Search for the cell housing the specified text and yield its [x, y] center coordinate. 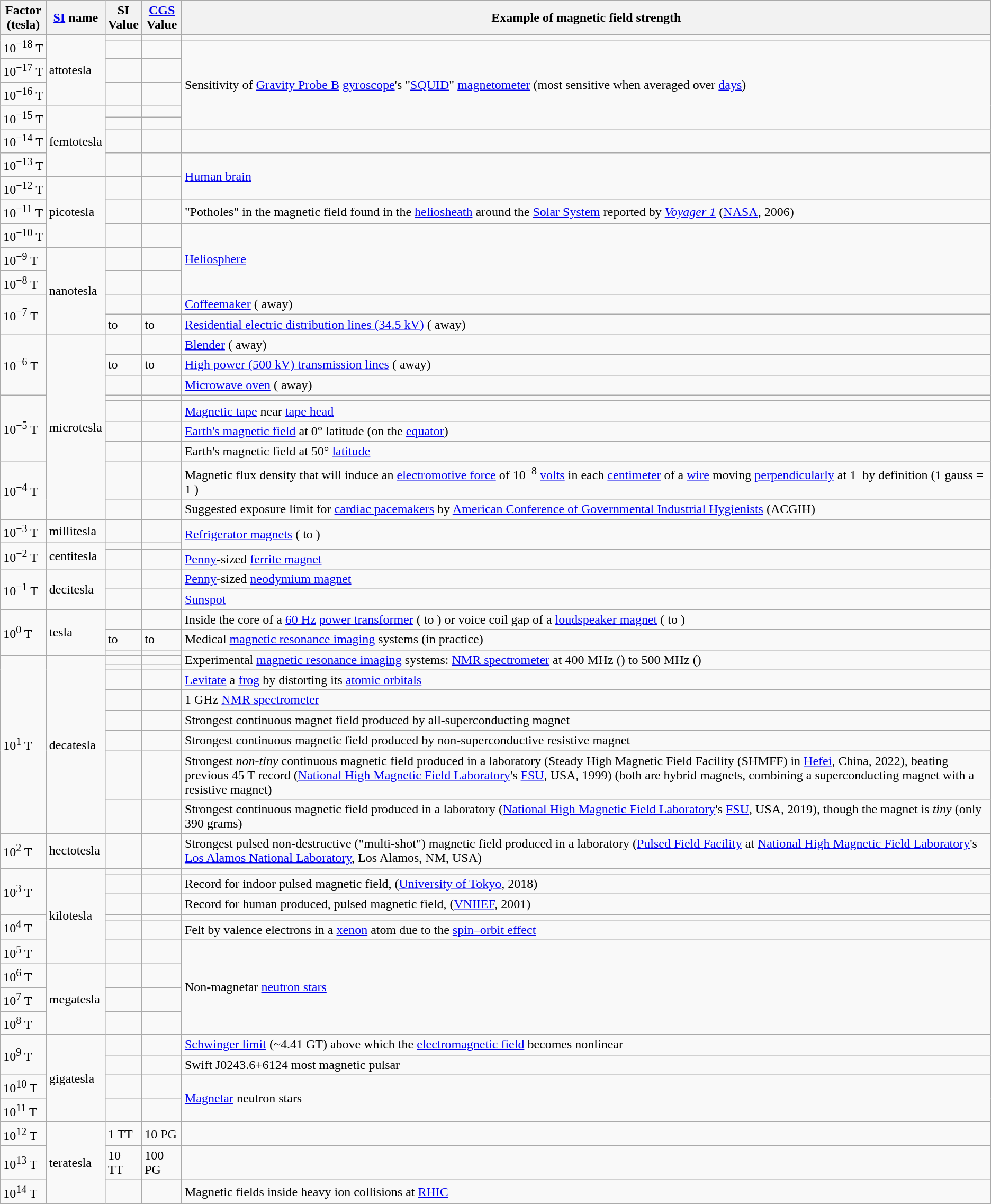
104 T [23, 928]
Penny-sized neodymium magnet [586, 579]
Magnetic fields inside heavy ion collisions at RHIC [586, 1192]
Heliosphere [586, 259]
Record for human produced, pulsed magnetic field, (VNIIEF, 2001) [586, 904]
picotesla [75, 212]
Earth's magnetic field at 0° latitude (on the equator) [586, 431]
Inside the core of a 60 Hz power transformer ( to ) or voice coil gap of a loudspeaker magnet ( to ) [586, 619]
CGSValue [162, 18]
10−17 T [23, 70]
millitesla [75, 532]
Non-magnetar neutron stars [586, 987]
10−18 T [23, 47]
Schwinger limit (~4.41 GT) above which the electromagnetic field becomes nonlinear [586, 1045]
10−13 T [23, 165]
Coffeemaker ( away) [586, 304]
microtesla [75, 427]
10−14 T [23, 141]
100 PG [162, 1163]
Suggested exposure limit for cardiac pacemakers by American Conference of Governmental Industrial Hygienists (ACGIH) [586, 509]
High power (500 kV) transmission lines ( away) [586, 365]
centitesla [75, 556]
10 TT [123, 1163]
10−16 T [23, 94]
10−8 T [23, 283]
Magnetar neutron stars [586, 1098]
Blender ( away) [586, 345]
kilotesla [75, 916]
teratesla [75, 1163]
106 T [23, 975]
10−6 T [23, 365]
Human brain [586, 177]
attotesla [75, 70]
103 T [23, 892]
Felt by valence electrons in a xenon atom due to the spin–orbit effect [586, 930]
Earth's magnetic field at 50° latitude [586, 451]
1014 T [23, 1192]
hectotesla [75, 850]
Example of magnetic field strength [586, 18]
decatesla [75, 744]
Strongest continuous magnetic field produced by non-superconductive resistive magnet [586, 740]
SIValue [123, 18]
10−7 T [23, 315]
105 T [23, 952]
Medical magnetic resonance imaging systems (in practice) [586, 640]
Record for indoor pulsed magnetic field, (University of Tokyo, 2018) [586, 884]
109 T [23, 1055]
tesla [75, 632]
107 T [23, 1000]
Penny-sized ferrite magnet [586, 559]
10−2 T [23, 556]
Magnetic tape near tape head [586, 411]
decitesla [75, 589]
megatesla [75, 999]
1013 T [23, 1163]
SI name [75, 18]
nanotesla [75, 291]
10−4 T [23, 490]
10 PG [162, 1134]
10−3 T [23, 532]
Refrigerator magnets ( to ) [586, 534]
10−10 T [23, 235]
Experimental magnetic resonance imaging systems: NMR spectrometer at 400 MHz () to 500 MHz () [586, 660]
Factor(tesla) [23, 18]
101 T [23, 744]
1011 T [23, 1111]
10−1 T [23, 589]
108 T [23, 1023]
102 T [23, 850]
Residential electric distribution lines (34.5 kV) ( away) [586, 325]
1 TT [123, 1134]
10−9 T [23, 259]
1 GHz NMR spectrometer [586, 700]
femtotesla [75, 141]
10−11 T [23, 212]
10−15 T [23, 118]
gigatesla [75, 1078]
Swift J0243.6+6124 most magnetic pulsar [586, 1065]
1012 T [23, 1134]
Sensitivity of Gravity Probe B gyroscope's "SQUID" magnetometer (most sensitive when averaged over days) [586, 85]
"Potholes" in the magnetic field found in the heliosheath around the Solar System reported by Voyager 1 (NASA, 2006) [586, 212]
Microwave oven ( away) [586, 385]
Strongest continuous magnet field produced by all-superconducting magnet [586, 720]
10−5 T [23, 428]
Levitate a frog by distorting its atomic orbitals [586, 680]
Sunspot [586, 599]
100 T [23, 632]
1010 T [23, 1086]
10−12 T [23, 188]
